For the text-containing cell, return its midpoint in [X, Y] coordinate format. 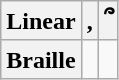
Linear [41, 21]
Braille [41, 59]
, [90, 21]
՞ [108, 21]
